For the text-containing cell, return its midpoint in (x, y) coordinate format. 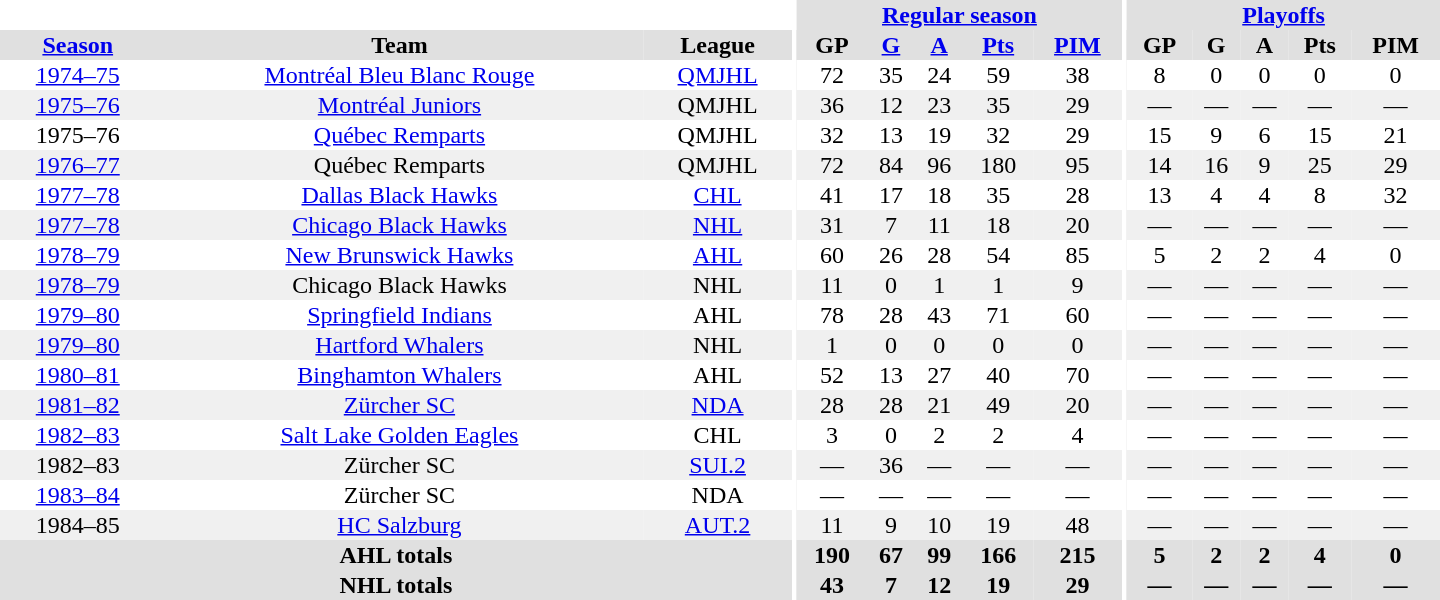
New Brunswick Hawks (400, 255)
Regular season (960, 15)
Montréal Juniors (400, 105)
AUT.2 (717, 525)
Playoffs (1284, 15)
1981–82 (78, 405)
Season (78, 45)
1976–77 (78, 165)
26 (891, 255)
SUI.2 (717, 465)
84 (891, 165)
38 (1078, 75)
166 (998, 555)
HC Salzburg (400, 525)
1983–84 (78, 495)
Binghamton Whalers (400, 375)
215 (1078, 555)
67 (891, 555)
99 (939, 555)
Dallas Black Hawks (400, 195)
1974–75 (78, 75)
49 (998, 405)
40 (998, 375)
17 (891, 195)
48 (1078, 525)
31 (832, 225)
6 (1264, 135)
23 (939, 105)
Montréal Bleu Blanc Rouge (400, 75)
Salt Lake Golden Eagles (400, 435)
League (717, 45)
1980–81 (78, 375)
71 (998, 315)
52 (832, 375)
16 (1216, 165)
85 (1078, 255)
180 (998, 165)
59 (998, 75)
Team (400, 45)
70 (1078, 375)
190 (832, 555)
Springfield Indians (400, 315)
27 (939, 375)
41 (832, 195)
1984–85 (78, 525)
25 (1320, 165)
95 (1078, 165)
78 (832, 315)
96 (939, 165)
NHL totals (396, 585)
14 (1160, 165)
10 (939, 525)
3 (832, 435)
Hartford Whalers (400, 345)
24 (939, 75)
AHL totals (396, 555)
54 (998, 255)
